Extract the (x, y) coordinate from the center of the cell holding the provided text.  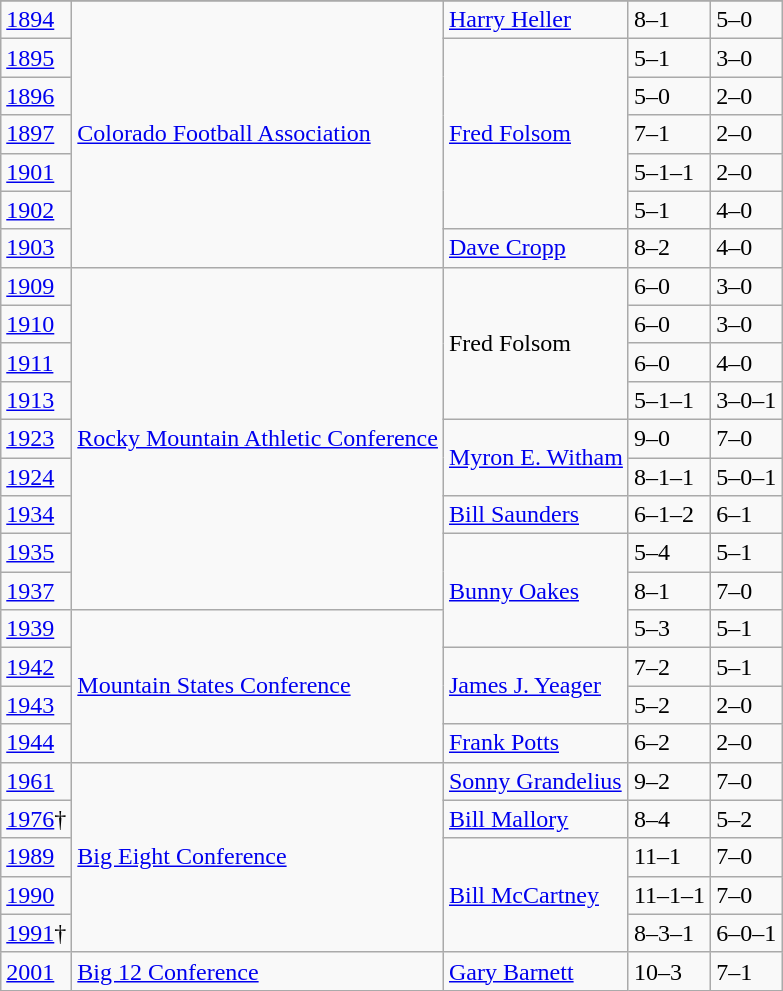
1901 (36, 172)
10–3 (669, 971)
11–1 (669, 857)
5–0–1 (746, 477)
1989 (36, 857)
Rocky Mountain Athletic Conference (258, 438)
8–1–1 (669, 477)
Frank Potts (536, 743)
Bill Mallory (536, 819)
1934 (36, 515)
7–2 (669, 667)
Gary Barnett (536, 971)
1911 (36, 362)
Harry Heller (536, 20)
5–3 (669, 629)
1894 (36, 20)
James J. Yeager (536, 686)
1923 (36, 438)
1976† (36, 819)
8–4 (669, 819)
5–4 (669, 553)
6–1–2 (669, 515)
1897 (36, 134)
1895 (36, 58)
1943 (36, 705)
Big 12 Conference (258, 971)
1903 (36, 248)
6–1 (746, 515)
1944 (36, 743)
Bill McCartney (536, 895)
Mountain States Conference (258, 686)
2001 (36, 971)
9–0 (669, 438)
9–2 (669, 781)
Dave Cropp (536, 248)
6–2 (669, 743)
1937 (36, 591)
Sonny Grandelius (536, 781)
1924 (36, 477)
1935 (36, 553)
1990 (36, 895)
1913 (36, 400)
Bunny Oakes (536, 591)
6–0–1 (746, 933)
1902 (36, 210)
Big Eight Conference (258, 857)
1939 (36, 629)
11–1–1 (669, 895)
8–2 (669, 248)
Myron E. Witham (536, 457)
1991† (36, 933)
1896 (36, 96)
Colorado Football Association (258, 134)
1961 (36, 781)
8–3–1 (669, 933)
1910 (36, 324)
1909 (36, 286)
1942 (36, 667)
3–0–1 (746, 400)
Bill Saunders (536, 515)
